Find where the given text appears and provide that cell's center as (X, Y) coordinate. 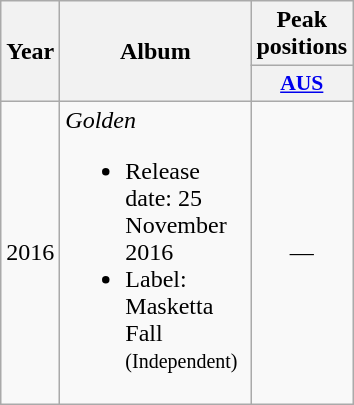
Album (156, 52)
AUS (302, 84)
— (302, 252)
Year (30, 52)
2016 (30, 252)
GoldenRelease date: 25 November 2016Label: Masketta Fall (Independent) (156, 252)
Peak positions (302, 34)
